Pinpoint the cell where the given text exists, returning its (x, y) midpoint coordinate. 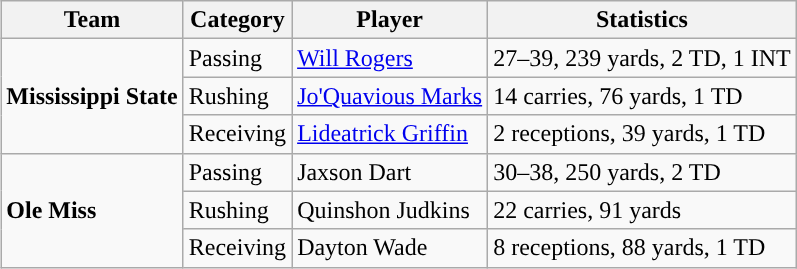
Mississippi State (92, 96)
Team (92, 20)
Jo'Quavious Marks (390, 96)
27–39, 239 yards, 2 TD, 1 INT (642, 58)
14 carries, 76 yards, 1 TD (642, 96)
22 carries, 91 yards (642, 210)
30–38, 250 yards, 2 TD (642, 172)
Quinshon Judkins (390, 210)
Will Rogers (390, 58)
Statistics (642, 20)
Dayton Wade (390, 248)
2 receptions, 39 yards, 1 TD (642, 134)
Lideatrick Griffin (390, 134)
8 receptions, 88 yards, 1 TD (642, 248)
Jaxson Dart (390, 172)
Player (390, 20)
Ole Miss (92, 210)
Category (237, 20)
